Detect which cell encompasses the target text, then output its (x, y) center coordinate. 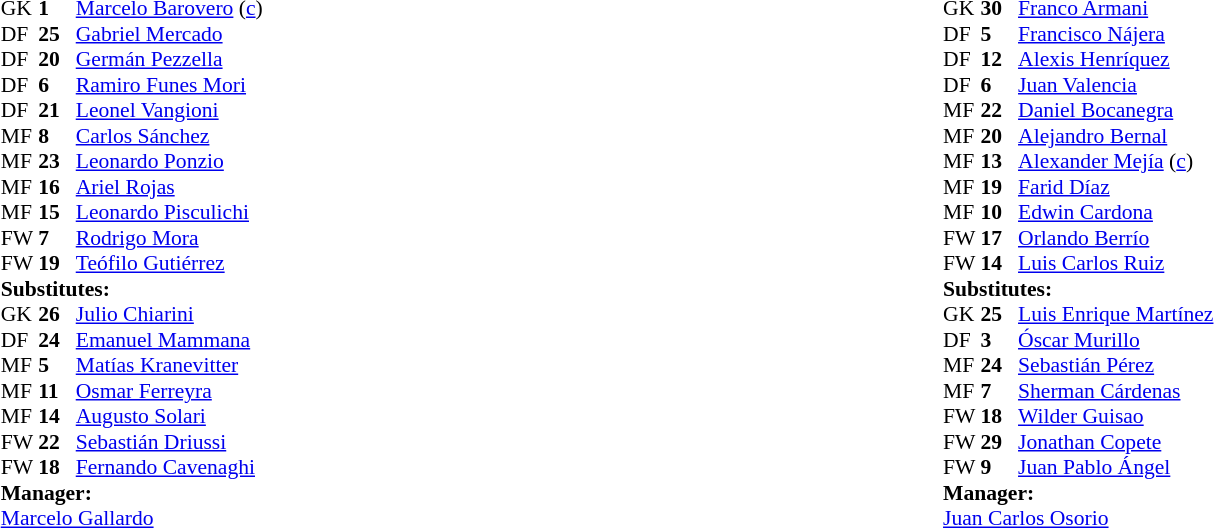
Osmar Ferreyra (170, 391)
Alexis Henríquez (1116, 59)
Julio Chiarini (170, 315)
Jonathan Copete (1116, 442)
17 (1000, 238)
16 (57, 187)
13 (1000, 161)
Juan Pablo Ángel (1116, 467)
Sebastián Driussi (170, 442)
23 (57, 161)
Augusto Solari (170, 417)
21 (57, 111)
26 (57, 315)
Juan Valencia (1116, 85)
8 (57, 136)
Fernando Cavenaghi (170, 467)
Orlando Berrío (1116, 238)
Sebastián Pérez (1116, 365)
Wilder Guisao (1116, 417)
15 (57, 213)
Ariel Rojas (170, 187)
29 (1000, 442)
Luis Enrique Martínez (1116, 315)
Emanuel Mammana (170, 340)
Alejandro Bernal (1116, 136)
Gabriel Mercado (170, 34)
10 (1000, 213)
Teófilo Gutiérrez (170, 263)
3 (1000, 340)
Alexander Mejía (c) (1116, 161)
Edwin Cardona (1116, 213)
Leonardo Pisculichi (170, 213)
9 (1000, 467)
Leonel Vangioni (170, 111)
Francisco Nájera (1116, 34)
Rodrigo Mora (170, 238)
Matías Kranevitter (170, 365)
Daniel Bocanegra (1116, 111)
Óscar Murillo (1116, 340)
Carlos Sánchez (170, 136)
Germán Pezzella (170, 59)
12 (1000, 59)
Sherman Cárdenas (1116, 391)
Luis Carlos Ruiz (1116, 263)
Ramiro Funes Mori (170, 85)
Farid Díaz (1116, 187)
Leonardo Ponzio (170, 161)
11 (57, 391)
